Provide the (X, Y) coordinate of the cell's center where the given text is located.  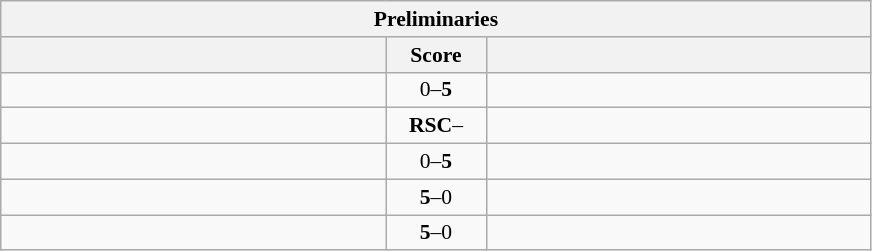
Preliminaries (436, 19)
Score (436, 55)
RSC– (436, 126)
